Output the [x, y] coordinate of the center of the cell containing the given text.  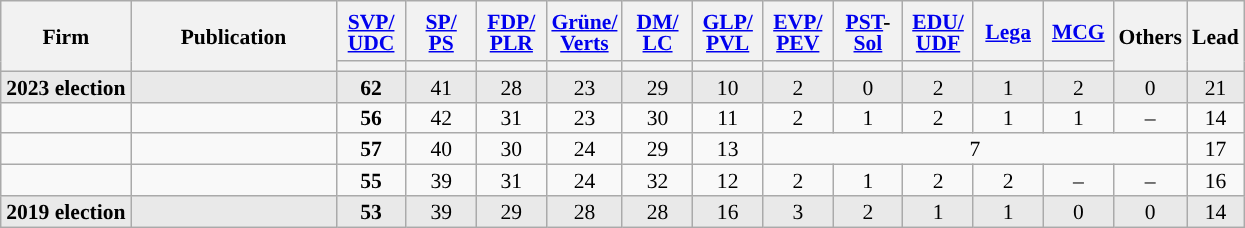
Firm [66, 36]
62 [371, 86]
Lega [1008, 31]
DM/LC [657, 31]
40 [441, 150]
Grüne/Verts [584, 31]
42 [441, 118]
FDP/PLR [511, 31]
55 [371, 180]
SVP/UDC [371, 31]
12 [728, 180]
32 [657, 180]
Others [1150, 36]
7 [975, 150]
53 [371, 212]
PST-Sol [868, 31]
11 [728, 118]
SP/PS [441, 31]
2023 election [66, 86]
10 [728, 86]
2019 election [66, 212]
EDU/UDF [938, 31]
21 [1216, 86]
57 [371, 150]
3 [798, 212]
41 [441, 86]
Lead [1216, 36]
Publication [234, 36]
EVP/PEV [798, 31]
56 [371, 118]
MCG [1078, 31]
17 [1216, 150]
GLP/PVL [728, 31]
13 [728, 150]
